Output the [x, y] coordinate of the center of the cell containing the given text.  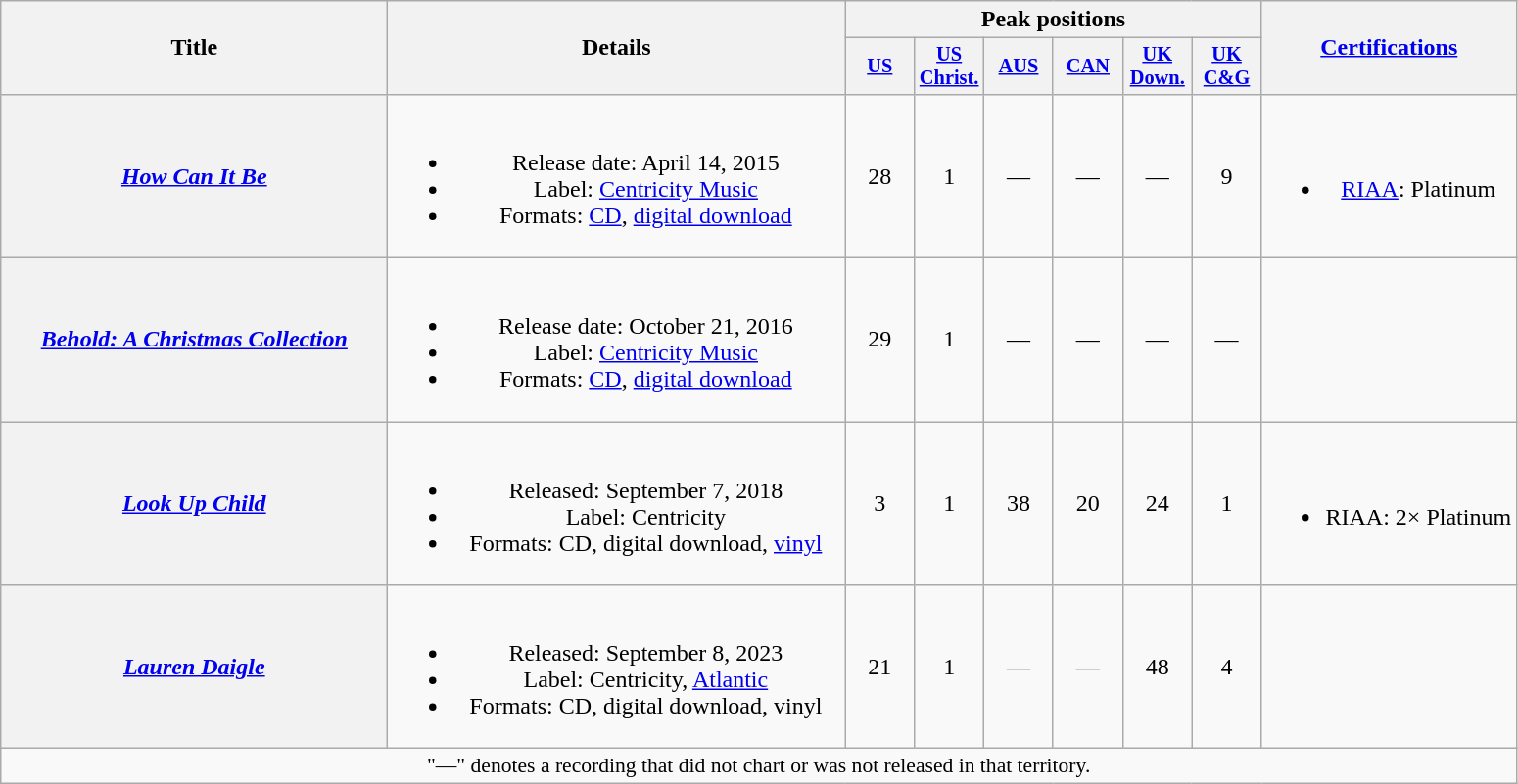
"—" denotes a recording that did not chart or was not released in that territory. [759, 766]
20 [1087, 503]
UKC&G [1226, 67]
UKDown. [1158, 67]
Title [194, 48]
24 [1158, 503]
RIAA: Platinum [1389, 176]
Release date: April 14, 2015Label: Centricity MusicFormats: CD, digital download [617, 176]
9 [1226, 176]
Release date: October 21, 2016Label: Centricity MusicFormats: CD, digital download [617, 341]
Certifications [1389, 48]
21 [879, 668]
Look Up Child [194, 503]
Peak positions [1054, 20]
29 [879, 341]
Behold: A Christmas Collection [194, 341]
4 [1226, 668]
38 [1019, 503]
48 [1158, 668]
Released: September 7, 2018Label: CentricityFormats: CD, digital download, vinyl [617, 503]
Details [617, 48]
3 [879, 503]
Released: September 8, 2023Label: Centricity, AtlanticFormats: CD, digital download, vinyl [617, 668]
AUS [1019, 67]
US [879, 67]
RIAA: 2× Platinum [1389, 503]
How Can It Be [194, 176]
CAN [1087, 67]
28 [879, 176]
Lauren Daigle [194, 668]
US Christ. [950, 67]
